From the cell containing the given text, extract its center point as [X, Y] coordinate. 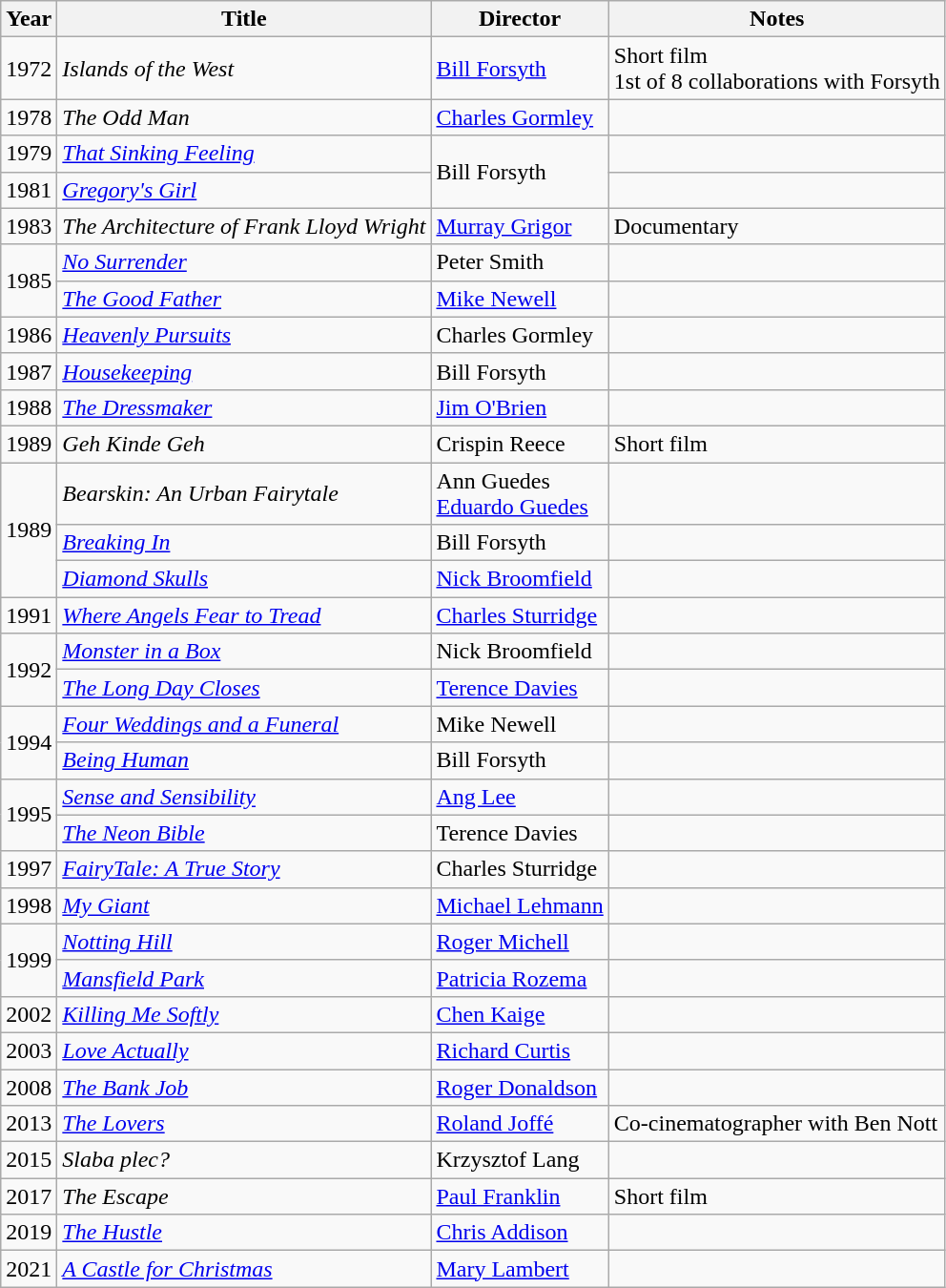
1978 [29, 117]
2002 [29, 1014]
Love Actually [244, 1050]
Crispin Reece [520, 444]
Monster in a Box [244, 652]
Notes [776, 19]
Heavenly Pursuits [244, 335]
1979 [29, 154]
Breaking In [244, 543]
Title [244, 19]
Richard Curtis [520, 1050]
1985 [29, 280]
1992 [29, 670]
Murray Grigor [520, 226]
Paul Franklin [520, 1196]
Diamond Skulls [244, 579]
1994 [29, 742]
The Odd Man [244, 117]
A Castle for Christmas [244, 1269]
Mansfield Park [244, 978]
1981 [29, 190]
Chris Addison [520, 1233]
Gregory's Girl [244, 190]
Four Weddings and a Funeral [244, 724]
2013 [29, 1124]
2019 [29, 1233]
Michael Lehmann [520, 905]
Where Angels Fear to Tread [244, 615]
1972 [29, 69]
Roger Michell [520, 942]
My Giant [244, 905]
Mary Lambert [520, 1269]
The Architecture of Frank Lloyd Wright [244, 226]
The Hustle [244, 1233]
1988 [29, 407]
Documentary [776, 226]
Islands of the West [244, 69]
Geh Kinde Geh [244, 444]
Peter Smith [520, 262]
1999 [29, 960]
1998 [29, 905]
2015 [29, 1160]
The Bank Job [244, 1087]
Slaba plec? [244, 1160]
Short film1st of 8 collaborations with Forsyth [776, 69]
Patricia Rozema [520, 978]
Ann GuedesEduardo Guedes [520, 492]
Being Human [244, 760]
Roland Joffé [520, 1124]
Co-cinematographer with Ben Nott [776, 1124]
Notting Hill [244, 942]
No Surrender [244, 262]
The Lovers [244, 1124]
1991 [29, 615]
The Dressmaker [244, 407]
Krzysztof Lang [520, 1160]
The Escape [244, 1196]
That Sinking Feeling [244, 154]
Bearskin: An Urban Fairytale [244, 492]
1987 [29, 371]
Chen Kaige [520, 1014]
The Long Day Closes [244, 688]
Killing Me Softly [244, 1014]
FairyTale: A True Story [244, 869]
The Neon Bible [244, 833]
2008 [29, 1087]
Roger Donaldson [520, 1087]
Housekeeping [244, 371]
1983 [29, 226]
1995 [29, 815]
The Good Father [244, 299]
Jim O'Brien [520, 407]
Sense and Sensibility [244, 797]
1997 [29, 869]
2021 [29, 1269]
Year [29, 19]
1986 [29, 335]
2017 [29, 1196]
2003 [29, 1050]
Director [520, 19]
Ang Lee [520, 797]
